From the cell containing the given text, extract its center point as [X, Y] coordinate. 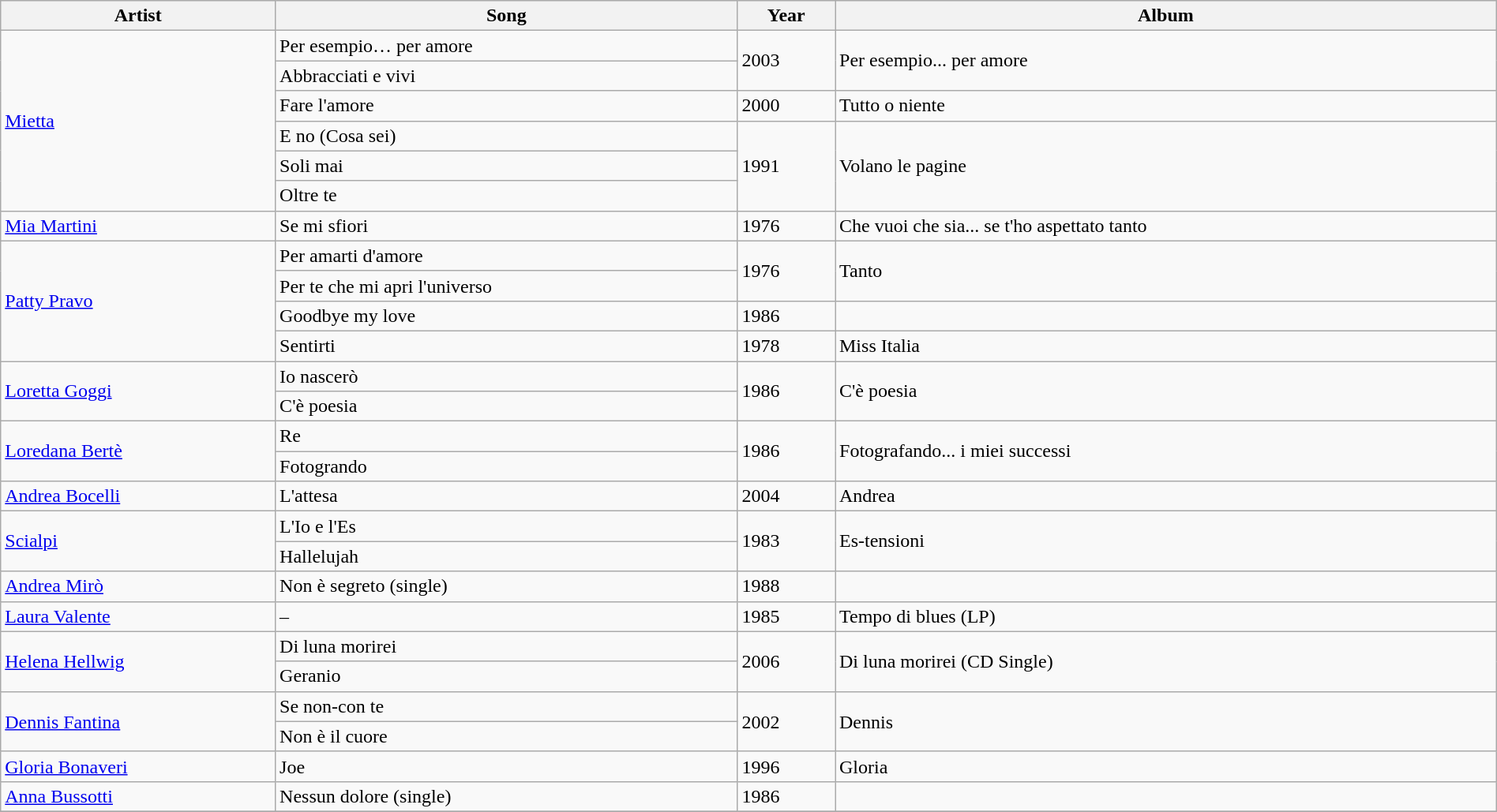
1991 [786, 166]
Abbracciati e vivi [507, 76]
Se mi sfiori [507, 226]
Andrea Mirò [138, 586]
Loredana Bertè [138, 451]
Soli mai [507, 166]
Hallelujah [507, 556]
Loretta Goggi [138, 391]
1996 [786, 766]
Per esempio... per amore [1166, 61]
Tempo di blues (LP) [1166, 616]
Di luna morirei (CD Single) [1166, 661]
2004 [786, 496]
Patty Pravo [138, 301]
Per te che mi apri l'universo [507, 286]
– [507, 616]
2006 [786, 661]
Tutto o niente [1166, 106]
Anna Bussotti [138, 796]
Mietta [138, 121]
Joe [507, 766]
1985 [786, 616]
Gloria [1166, 766]
Andrea Bocelli [138, 496]
Fotografando... i miei successi [1166, 451]
Di luna morirei [507, 646]
Song [507, 16]
2003 [786, 61]
Re [507, 436]
Oltre te [507, 196]
Es-tensioni [1166, 541]
Per amarti d'amore [507, 256]
Io nascerò [507, 376]
Goodbye my love [507, 316]
E no (Cosa sei) [507, 136]
Non è segreto (single) [507, 586]
Andrea [1166, 496]
Laura Valente [138, 616]
Nessun dolore (single) [507, 796]
Tanto [1166, 271]
Dennis [1166, 721]
Helena Hellwig [138, 661]
Geranio [507, 676]
Non è il cuore [507, 736]
Fotogrando [507, 466]
Per esempio… per amore [507, 46]
Mia Martini [138, 226]
L'Io e l'Es [507, 526]
Gloria Bonaveri [138, 766]
Fare l'amore [507, 106]
Sentirti [507, 346]
L'attesa [507, 496]
2002 [786, 721]
2000 [786, 106]
1988 [786, 586]
Volano le pagine [1166, 166]
Che vuoi che sia... se t'ho aspettato tanto [1166, 226]
Se non-con te [507, 706]
Year [786, 16]
Scialpi [138, 541]
Dennis Fantina [138, 721]
1983 [786, 541]
Artist [138, 16]
Miss Italia [1166, 346]
1978 [786, 346]
Album [1166, 16]
